Return the [X, Y] coordinate for the center point of the cell that contains the specified text.  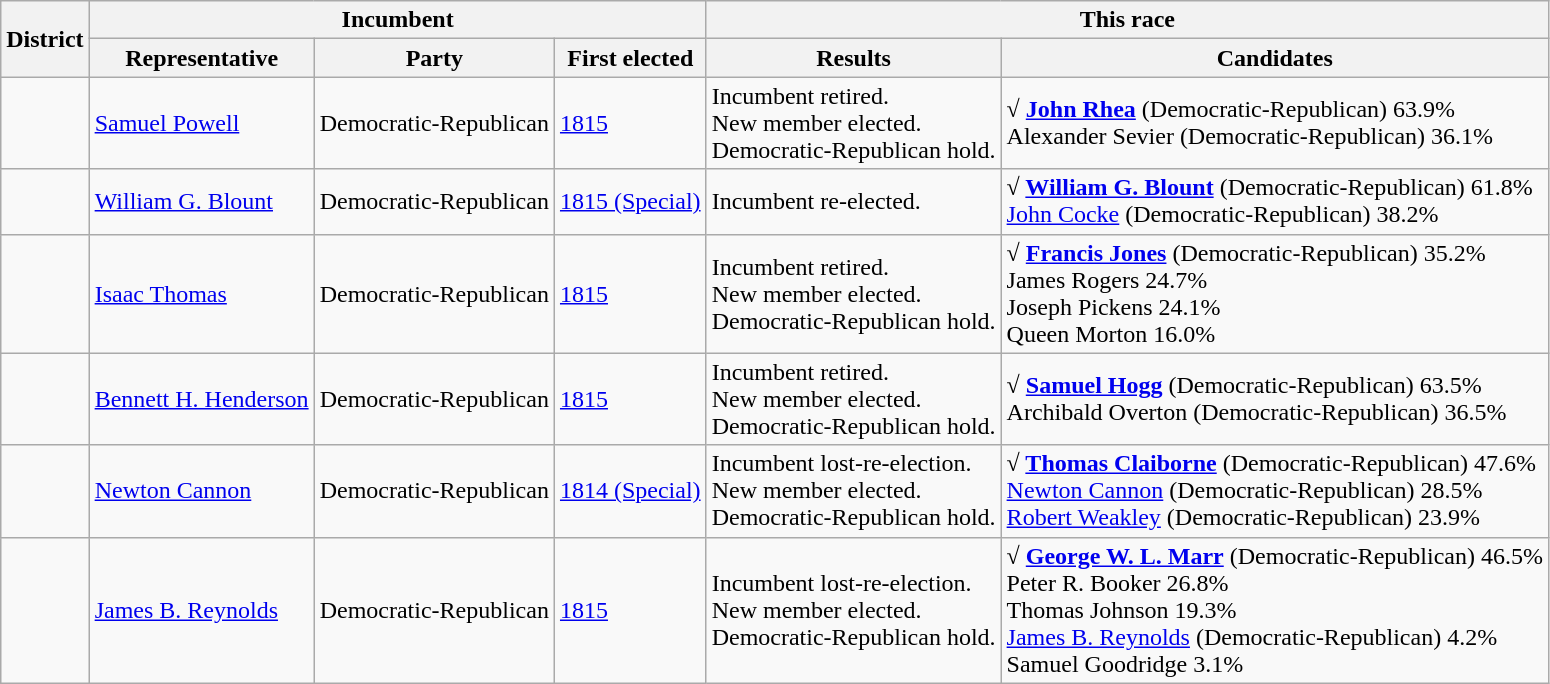
James B. Reynolds [202, 610]
This race [1127, 20]
Samuel Powell [202, 123]
Incumbent re-elected. [854, 202]
Results [854, 58]
Newton Cannon [202, 491]
√ John Rhea (Democratic-Republican) 63.9%Alexander Sevier (Democratic-Republican) 36.1% [1274, 123]
√ Thomas Claiborne (Democratic-Republican) 47.6%Newton Cannon (Democratic-Republican) 28.5%Robert Weakley (Democratic-Republican) 23.9% [1274, 491]
√ Samuel Hogg (Democratic-Republican) 63.5%Archibald Overton (Democratic-Republican) 36.5% [1274, 399]
Candidates [1274, 58]
Isaac Thomas [202, 294]
Party [434, 58]
William G. Blount [202, 202]
√ Francis Jones (Democratic-Republican) 35.2%James Rogers 24.7%Joseph Pickens 24.1%Queen Morton 16.0% [1274, 294]
Incumbent [398, 20]
√ William G. Blount (Democratic-Republican) 61.8%John Cocke (Democratic-Republican) 38.2% [1274, 202]
District [45, 39]
1814 (Special) [630, 491]
1815 (Special) [630, 202]
Bennett H. Henderson [202, 399]
Representative [202, 58]
First elected [630, 58]
